Return (x, y) of the center of cell containing provided text 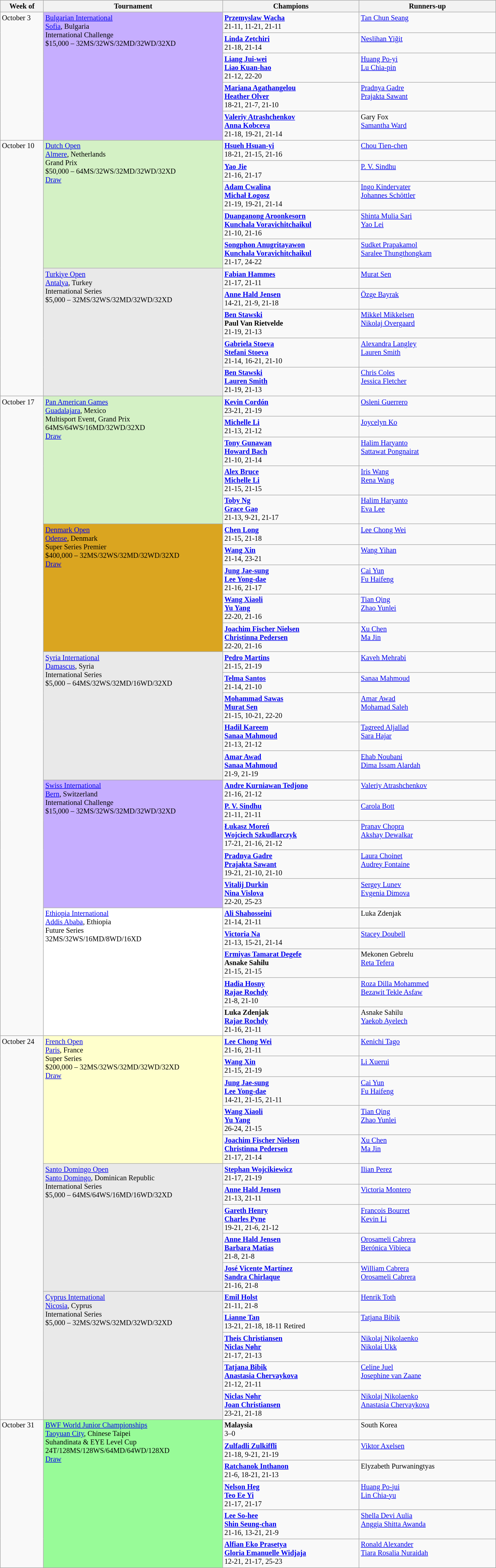
Alex Bruce Michelle Li21-15, 21-15 (291, 480)
Ingo Kindervater Johannes Schöttler (427, 196)
Gareth Henry Charles Pyne19-21, 21-6, 21-12 (291, 1219)
Kevin Cordón23-21, 21-19 (291, 406)
Stacey Doubell (427, 938)
Week of (22, 6)
Duanganong Aroonkesorn Kunchala Voravichitchaikul21-10, 21-16 (291, 224)
Lee So-hee Shin Seung-chan21-16, 13-21, 21-9 (291, 1524)
Gary Fox Samantha Ward (427, 126)
Pranav Chopra Akshay Dewalkar (427, 835)
Joachim Fischer Nielsen Christinna Pedersen21-17, 21-14 (291, 1149)
Niclas Nøhr Joan Christiansen23-21, 21-18 (291, 1405)
Shella Devi Aulia Anggia Shitta Awanda (427, 1524)
Orosameli Cabrera Berónica Vibieca (427, 1248)
Denmark OpenOdense, DenmarkSuper Series Premier$400,000 – 32MS/32WS/32MD/32WD/32XDDraw (133, 588)
Alexandra Langley Lauren Smith (427, 353)
Viktor Axelsen (427, 1450)
Tatjana Bibik Anastasia Chervaykova21-12, 21-11 (291, 1376)
Turkiye Open Antalya, Turkey International Series $5,000 – 32MS/32WS/32MD/32WD/32XD (133, 332)
Linda Zetchiri21-18, 21-14 (291, 43)
Telma Santos21-14, 21-10 (291, 682)
Cyprus InternationalNicosia, CyprusInternational Series$5,000 – 32MS/32WS/32MD/32WD/32XD (133, 1355)
October 10 (22, 268)
Adam Cwalina Michał Łogosz21-19, 19-21, 21-14 (291, 196)
Hadia Hosny Rajae Rochdy21-8, 21-10 (291, 992)
Dutch OpenAlmere, NetherlandsGrand Prix$50,000 – 64MS/32WS/32MD/32WD/32XDDraw (133, 204)
Hsueh Hsuan-yi18-21, 21-15, 21-16 (291, 150)
Malaysia3–0 (291, 1430)
Pradnya Gadre Prajakta Sawant19-21, 21-10, 21-10 (291, 864)
Emil Holst21-11, 21-8 (291, 1302)
Liang Jui-wei Liao Kuan-hao21-12, 22-20 (291, 67)
Lee Chong Wei (427, 534)
Özge Bayrak (427, 299)
Pradnya Gadre Prajakta Sawant (427, 97)
Zulfadli Zulkiffli21-18, 9-21, 21-19 (291, 1450)
Nikolaj Nikolaenko Nikolai Ukk (427, 1347)
Ethiopia InternationalAddis Ababa, EthiopiaFuture Series32MS/32WS/16MD/8WD/16XD (133, 971)
Francois Bourret Kevin Li (427, 1219)
Syria InternationalDamascus, SyriaInternational Series$5,000 – 64MS/32WS/32MD/16WD/32XD (133, 715)
Ali Shahosseini21-14, 21-11 (291, 918)
Sudket Prapakamol Saralee Thungthongkam (427, 254)
Kaveh Mehrabi (427, 662)
Luka Zdenjak (427, 918)
Alfian Eko Prasetya Gloria Emanuelle Widjaja12-21, 21-17, 25-23 (291, 1553)
Shinta Mulia Sari Yao Lei (427, 224)
Nelson Heg Teo Ee Yi21-17, 21-17 (291, 1495)
José Vicente Martínez Sandra Chirlaque21-16, 21-8 (291, 1277)
Huang Po-yi Lu Chia-pin (427, 67)
Ehab Noubani Dima Issam Alardah (427, 765)
Osleni Guerrero (427, 406)
William Cabrera Orosameli Cabrera (427, 1277)
Sergey Lunev Evgenia Dimova (427, 893)
Vitalij Durkin Nina Vislova22-20, 25-23 (291, 893)
French OpenParis, FranceSuper Series$200,000 – 32MS/32WS/32MD/32WD/32XDDraw (133, 1099)
Huang Po-jui Lin Chia-yu (427, 1495)
Tatjana Bibik (427, 1322)
Halim Haryanto Sattawat Pongnairat (427, 451)
Chris Coles Jessica Fletcher (427, 381)
Hadil Kareem Sanaa Mahmoud21-13, 21-12 (291, 736)
Laura Choinet Audrey Fontaine (427, 864)
Wang Xiaoli Yu Yang22-20, 21-16 (291, 608)
Lee Chong Wei21-16, 21-11 (291, 1046)
Joycelyn Ko (427, 426)
Sanaa Mahmoud (427, 682)
Wang Xin21-14, 23-21 (291, 555)
October 3 (22, 76)
Celine Juel Josephine van Zaane (427, 1376)
Anne Hald Jensen Barbara Matias21-8, 21-8 (291, 1248)
Amar Awad Mohamad Saleh (427, 707)
Li Xuerui (427, 1066)
Asnake Sahilu Yaekob Ayelech (427, 1021)
P. V. Sindhu21-11, 21-11 (291, 810)
Roza Dilla Mohammed Bezawit Tekle Asfaw (427, 992)
Mohammad Sawas Murat Sen21-15, 10-21, 22-20 (291, 707)
Tan Chun Seang (427, 22)
Anne Hald Jensen14-21, 21-9, 21-18 (291, 299)
Chou Tien-chen (427, 150)
Pedro Martins21-15, 21-19 (291, 662)
Songphon Anugritayawon Kunchala Voravichitchaikul21-17, 24-22 (291, 254)
Ermiyas Tamarat Degefe Asnake Sahilu21-15, 21-15 (291, 963)
Pan American GamesGuadalajara, MexicoMultisport Event, Grand Prix64MS/64WS/16MD/32WD/32XDDraw (133, 460)
South Korea (427, 1430)
Henrik Toth (427, 1302)
Mikkel Mikkelsen Nikolaj Overgaard (427, 323)
Ratchanok Inthanon21-6, 18-21, 21-13 (291, 1470)
Bulgarian InternationalSofia, BulgariaInternational Challenge$15,000 – 32MS/32WS/32MD/32WD/32XD (133, 76)
Swiss InternationalBern, SwitzerlandInternational Challenge$15,000 – 32MS/32WS/32MD/32WD/32XD (133, 844)
Fabian Hammes21-17, 21-11 (291, 278)
Jung Jae-sung Lee Yong-dae21-16, 21-17 (291, 579)
Chen Long21-15, 21-18 (291, 534)
Joachim Fischer Nielsen Christinna Pedersen22-20, 21-16 (291, 637)
Tournament (133, 6)
Lianne Tan13-21, 21-18, 18-11 Retired (291, 1322)
Anne Hald Jensen21-13, 21-11 (291, 1194)
Ronald Alexander Tiara Rosalia Nuraidah (427, 1553)
Michelle Li21-13, 21-12 (291, 426)
Iris Wang Rena Wang (427, 480)
Andre Kurniawan Tedjono21-16, 21-12 (291, 790)
Mekonen Gebrelu Reta Tefera (427, 963)
Ben Stawski Paul Van Rietvelde21-19, 21-13 (291, 323)
Carola Bott (427, 810)
Stephan Wojcikiewicz21-17, 21-19 (291, 1174)
Kenichi Tago (427, 1046)
October 24 (22, 1227)
Theis Christiansen Niclas Nøhr21-17, 21-13 (291, 1347)
Tony Gunawan Howard Bach21-10, 21-14 (291, 451)
Halim Haryanto Eva Lee (427, 509)
Runners-up (427, 6)
Przemyslaw Wacha21-11, 11-21, 21-11 (291, 22)
Yao Jie21-16, 21-17 (291, 171)
Nikolaj Nikolaenko Anastasia Chervaykova (427, 1405)
Neslihan Yiğit (427, 43)
P. V. Sindhu (427, 171)
October 31 (22, 1493)
Valeriy Atrashchenkov Anna Kobceva21-18, 19-21, 21-14 (291, 126)
Wang Xin21-15, 21-19 (291, 1066)
Elyzabeth Purwaningtyas (427, 1470)
Ilian Perez (427, 1174)
BWF World Junior ChampionshipsTaoyuan City, Chinese TaipeiSuhandinata & EYE Level Cup 24T/128MS/128WS/64MD/64WD/128XD Draw (133, 1493)
Tagreed Aljallad Sara Hajar (427, 736)
Jung Jae-sung Lee Yong-dae14-21, 21-15, 21-11 (291, 1091)
Luka Zdenjak Rajae Rochdy21-16, 21-11 (291, 1021)
Victoria Na21-13, 15-21, 21-14 (291, 938)
Gabriela Stoeva Stefani Stoeva21-14, 16-21, 21-10 (291, 353)
Łukasz Moreń Wojciech Szkudlarczyk17-21, 21-16, 21-12 (291, 835)
Mariana Agathangelou Heather Olver18-21, 21-7, 21-10 (291, 97)
Champions (291, 6)
October 17 (22, 716)
Wang Yihan (427, 555)
Valeriy Atrashchenkov (427, 790)
Santo Domingo OpenSanto Domingo, Dominican RepublicInternational Series$5,000 – 64MS/64WS/16MD/16WD/32XD (133, 1227)
Toby Ng Grace Gao21-13, 9-21, 21-17 (291, 509)
Ben Stawski Lauren Smith21-19, 21-13 (291, 381)
Victoria Montero (427, 1194)
Wang Xiaoli Yu Yang26-24, 21-15 (291, 1120)
Amar Awad Sanaa Mahmoud21-9, 21-19 (291, 765)
Murat Sen (427, 278)
